From the cell containing the given text, extract its center point as (x, y) coordinate. 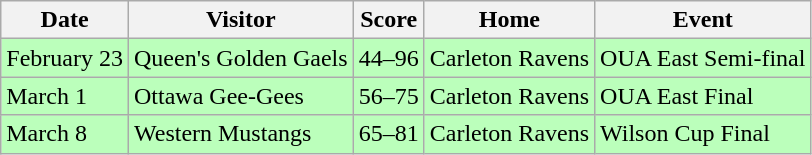
OUA East Semi-final (703, 58)
OUA East Final (703, 96)
Ottawa Gee-Gees (240, 96)
February 23 (65, 58)
65–81 (388, 134)
Date (65, 20)
56–75 (388, 96)
Queen's Golden Gaels (240, 58)
44–96 (388, 58)
Visitor (240, 20)
March 8 (65, 134)
Western Mustangs (240, 134)
March 1 (65, 96)
Score (388, 20)
Wilson Cup Final (703, 134)
Event (703, 20)
Home (509, 20)
